Find where the given text appears and provide that cell's center as (X, Y) coordinate. 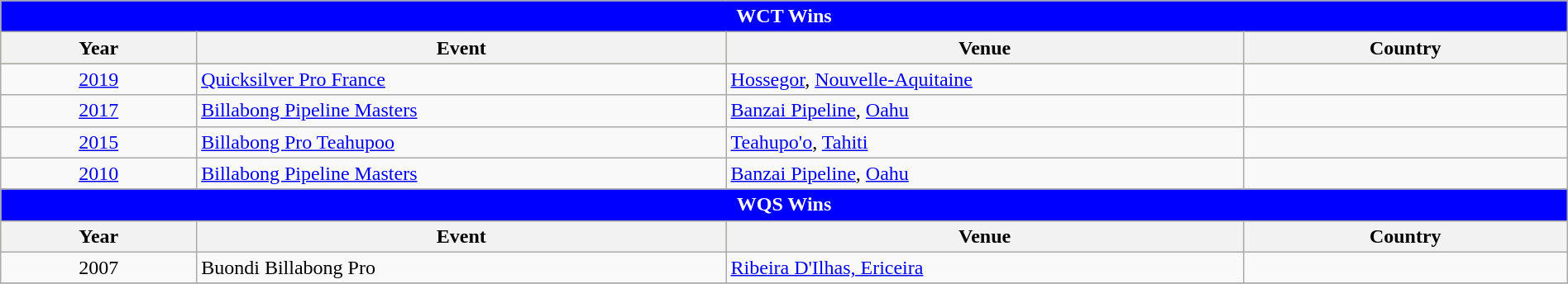
2017 (99, 111)
Quicksilver Pro France (461, 79)
WCT Wins (784, 17)
2015 (99, 142)
WQS Wins (784, 205)
2019 (99, 79)
Ribeira D'Ilhas, Ericeira (984, 267)
Teahupo'o, Tahiti (984, 142)
Hossegor, Nouvelle-Aquitaine (984, 79)
2010 (99, 173)
Billabong Pro Teahupoo (461, 142)
Buondi Billabong Pro (461, 267)
2007 (99, 267)
